Extract the (x, y) coordinate from the center of the cell holding the provided text.  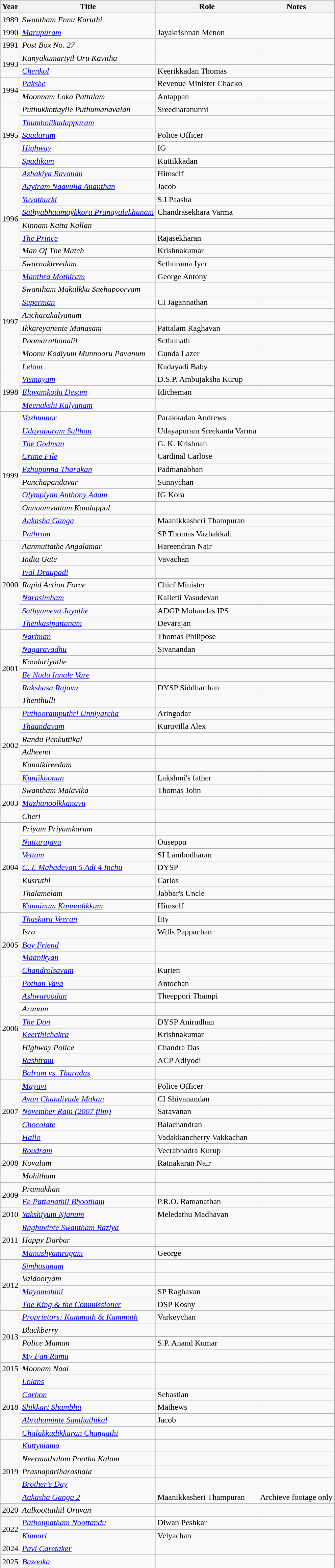
Meledathu Madhavan (207, 1215)
Saadaram (88, 135)
SP Thomas Vazhakkali (207, 533)
Nariman (88, 636)
Chandrolsavam (88, 970)
Police Maman (88, 1343)
Elavamkodu Desam (88, 392)
Sebastian (207, 1394)
2010 (10, 1215)
Crime File (88, 456)
Swantham Malavika (88, 791)
Thaskara Veeran (88, 919)
Theeppori Thampi (207, 996)
Simhasanam (88, 1266)
Puthukkottayile Puthumanavalan (88, 109)
Hallo (88, 1137)
Pathram (88, 533)
November Rain (2007 film) (88, 1112)
Sethunath (207, 341)
Arunam (88, 1009)
Nagaravadhu (88, 649)
Ee Nadu Innale Vare (88, 675)
George (207, 1253)
Udayapuram Sreekanta Varma (207, 431)
Ee Pattanathil Bhootham (88, 1202)
Rashtram (88, 1060)
Idicheman (207, 392)
2024 (10, 1548)
Keerikkadan Thomas (207, 71)
Mayavi (88, 1086)
2000 (10, 585)
S.P. Anand Kumar (207, 1343)
Antappan (207, 97)
2022 (10, 1529)
Ratnakaran Nair (207, 1163)
Mazhanoolkkanavu (88, 803)
Brother's Day (88, 1484)
Ikkareyanente Manasam (88, 328)
George Antony (207, 276)
Lolans (88, 1381)
Antochan (207, 983)
Cheri (88, 816)
Highway (88, 148)
1990 (10, 32)
Chief Minister (207, 585)
Udayapuram Sulthan (88, 431)
1989 (10, 20)
Wills Pappachan (207, 932)
Ancharakalyanam (88, 315)
Archieve footage only (297, 1497)
Kadayadi Baby (207, 366)
2020 (10, 1510)
Avan Chandiyude Makan (88, 1099)
Saravanan (207, 1112)
Aakasha Ganga (88, 521)
Pavi Caretaker (88, 1548)
Velyachan (207, 1536)
Notes (297, 7)
2013 (10, 1336)
2004 (10, 868)
Kusruthi (88, 880)
Boy Friend (88, 945)
Carbon (88, 1394)
Shikkari Shambhu (88, 1407)
Poomarathanalil (88, 341)
C. I. Mahadevan 5 Adi 4 Inchu (88, 868)
Ouseppu (207, 842)
Abrahaminte Santhathikal (88, 1420)
Mohitham (88, 1176)
Yakshiyum Njanum (88, 1215)
Kunjikoonan (88, 777)
CI Shivanandan (207, 1099)
Aayiram Naavulla Ananthan (88, 187)
Puthooramputhri Unniyarcha (88, 713)
Vavachan (207, 559)
D.S.P. Ambujaksha Kurup (207, 379)
Rakshasa Rajavu (88, 688)
The Godman (88, 444)
Kanyakumariyil Oru Kavitha (88, 58)
Kanalkireedam (88, 765)
Kalletti Vasudevan (207, 598)
Proprietors: Kammath & Kammath (88, 1317)
Year (10, 7)
2025 (10, 1561)
DYSP (207, 868)
Chocolate (88, 1124)
Neermathalam Pootha Kalam (88, 1459)
Mayamohini (88, 1292)
P.R.O. Ramanathan (207, 1202)
2002 (10, 745)
Natturajavu (88, 842)
Man Of The Match (88, 251)
2007 (10, 1112)
IG (207, 148)
2012 (10, 1285)
Thumbolikadappuram (88, 122)
1995 (10, 135)
2015 (10, 1368)
Itty (207, 919)
Ashwaroodan (88, 996)
Blackberry (88, 1330)
Vismayam (88, 379)
DSP Koshy (207, 1304)
Thomas Philipose (207, 636)
Sunnychan (207, 482)
Cardinal Carlose (207, 456)
1996 (10, 219)
Rajasekharan (207, 238)
Role (207, 7)
Rapid Action Force (88, 585)
Devarajan (207, 623)
Mathews (207, 1407)
Thalamelam (88, 893)
Carlos (207, 880)
Roudram (88, 1150)
2019 (10, 1471)
Aanmuttathe Angalamar (88, 546)
Gunda Lazer (207, 353)
Highway Police (88, 1047)
Adheena (88, 752)
Thenkasipattanam (88, 623)
Pramukhan (88, 1189)
Onnaamvattam Kandappol (88, 508)
Hareendran Nair (207, 546)
DYSP Siddharthan (207, 688)
Pakshe (88, 84)
2009 (10, 1195)
Koodariyathe (88, 662)
Title (88, 7)
Jayakrishnan Menon (207, 32)
2001 (10, 668)
Vazhunnor (88, 418)
Yuvathurki (88, 200)
Priyam Priyamkaram (88, 829)
ADGP Mohandas IPS (207, 611)
Prasnapariharashala (88, 1471)
Vadakkancherry Vakkachan (207, 1137)
Thomas John (207, 791)
2018 (10, 1407)
Balram vs. Tharadas (88, 1073)
The Don (88, 1022)
My Fan Ramu (88, 1356)
Kuruvilla Alex (207, 726)
1997 (10, 321)
SP Raghavan (207, 1292)
India Gate (88, 559)
Balachandran (207, 1124)
Spadikam (88, 161)
SI Lambodharan (207, 855)
Raghuvinte Swantham Raziya (88, 1227)
Revenue Minister Chacko (207, 84)
Moonu Kodiyum Munnooru Pavanum (88, 353)
Sreedharanunni (207, 109)
Manthra Mothiram (88, 276)
Sathyameva Jayathe (88, 611)
Pathonpatham Noottandu (88, 1523)
Moonnam Loka Pattalam (88, 97)
Kovalam (88, 1163)
Chenkol (88, 71)
Aringodar (207, 713)
Kumari (88, 1536)
G. K. Krishnan (207, 444)
Azhakiya Ravanan (88, 174)
The King & the Commissioner (88, 1304)
Swantham Ennu Karuthi (88, 20)
2003 (10, 803)
Vettam (88, 855)
1998 (10, 392)
Pothan Vava (88, 983)
Chandra Das (207, 1047)
2011 (10, 1240)
Panchapandavar (88, 482)
Thaandavam (88, 726)
Swarnakireedam (88, 264)
Swantham Makalkku Snehapoorvam (88, 289)
Aakasha Ganga 2 (88, 1497)
Padmanabhan (207, 469)
Ival Draupadi (88, 572)
Maanikyan (88, 957)
Post Box No. 27 (88, 45)
Keerthichakra (88, 1035)
Meenakshi Kalyanam (88, 405)
Kuttymama (88, 1446)
Happy Darbar (88, 1240)
CI Jagannathan (207, 302)
S.I Paasha (207, 200)
Diwan Peshkar (207, 1523)
Kinnam Katta Kallan (88, 225)
1999 (10, 476)
Vaidooryam (88, 1279)
Olympiyan Anthony Adam (88, 495)
Superman (88, 302)
Ezhupunna Tharakan (88, 469)
1993 (10, 64)
Pattalam Raghavan (207, 328)
Randu Penkuttikal (88, 739)
Manushyamrugam (88, 1253)
Thenthulli (88, 700)
Jabbar's Uncle (207, 893)
Aalkoottathil Oruvan (88, 1510)
2008 (10, 1163)
Kanninum Kannadikkum (88, 906)
DYSP Anirudhan (207, 1022)
The Prince (88, 238)
2005 (10, 945)
Lelam (88, 366)
Sivanandan (207, 649)
Chalakkudikkaran Changathi (88, 1433)
Parakkadan Andrews (207, 418)
Sathyabhaamaykkoru Pranayalekhanam (88, 212)
Marupuram (88, 32)
Moonam Naal (88, 1368)
Narasimham (88, 598)
ACP Adiyodi (207, 1060)
Sethurama Iyer (207, 264)
1994 (10, 90)
Kuttikkadan (207, 161)
1991 (10, 45)
Lakshmi's father (207, 777)
Varkeychan (207, 1317)
Veerabhadra Kurup (207, 1150)
Kurien (207, 970)
Isra (88, 932)
Bazooka (88, 1561)
Chandrasekhara Varma (207, 212)
2006 (10, 1028)
IG Kora (207, 495)
